Identify which cell holds the provided text, then report its (x, y) central coordinate. 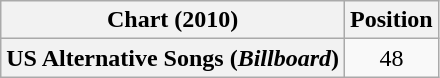
48 (392, 58)
US Alternative Songs (Billboard) (173, 58)
Position (392, 20)
Chart (2010) (173, 20)
